Identify which cell holds the provided text, then report its (X, Y) central coordinate. 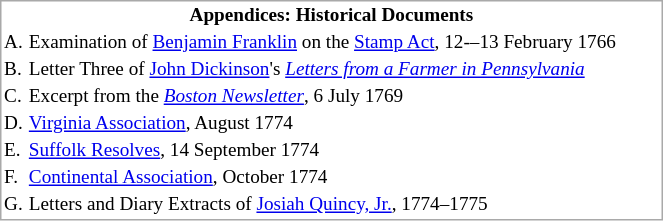
Excerpt from the Boston Newsletter, 6 July 1769 (344, 97)
B. (14, 70)
Letters and Diary Extracts of Josiah Quincy, Jr., 1774–1775 (344, 205)
F. (14, 178)
A. (14, 43)
E. (14, 151)
Letter Three of John Dickinson's Letters from a Farmer in Pennsylvania (344, 70)
Virginia Association, August 1774 (344, 124)
Suffolk Resolves, 14 September 1774 (344, 151)
C. (14, 97)
D. (14, 124)
G. (14, 205)
Appendices: Historical Documents (332, 16)
Continental Association, October 1774 (344, 178)
Examination of Benjamin Franklin on the Stamp Act, 12-–13 February 1766 (344, 43)
